Return the (x, y) coordinate for the center point of the cell that contains the specified text.  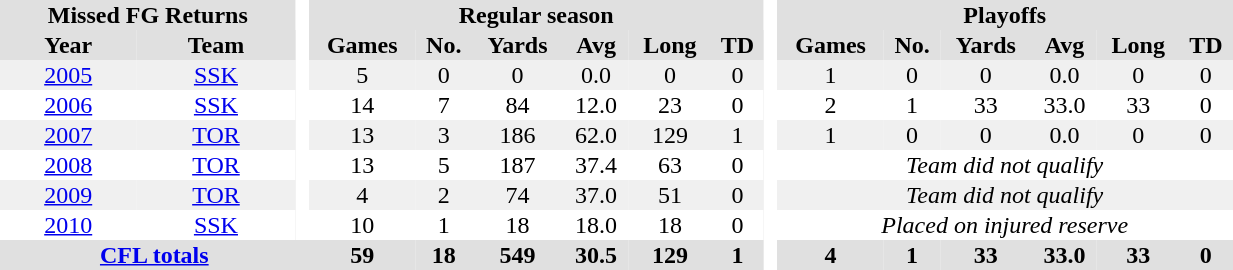
2010 (68, 225)
37.0 (596, 195)
Placed on injured reserve (1004, 225)
186 (518, 135)
Regular season (536, 15)
14 (362, 105)
2007 (68, 135)
37.4 (596, 165)
59 (362, 255)
Team (216, 45)
CFL totals (154, 255)
187 (518, 165)
30.5 (596, 255)
7 (444, 105)
84 (518, 105)
12.0 (596, 105)
10 (362, 225)
63 (670, 165)
18.0 (596, 225)
74 (518, 195)
51 (670, 195)
23 (670, 105)
Playoffs (1004, 15)
Missed FG Returns (148, 15)
549 (518, 255)
2008 (68, 165)
3 (444, 135)
2009 (68, 195)
Year (68, 45)
62.0 (596, 135)
2006 (68, 105)
2005 (68, 75)
